Extract the (X, Y) coordinate from the center of the cell holding the provided text.  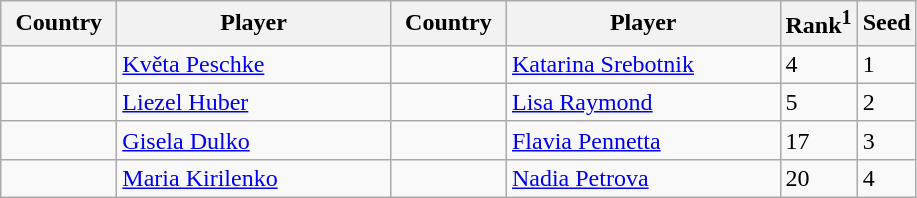
3 (886, 140)
2 (886, 102)
Lisa Raymond (643, 102)
Katarina Srebotnik (643, 64)
Seed (886, 24)
1 (886, 64)
Flavia Pennetta (643, 140)
Liezel Huber (254, 102)
17 (818, 140)
Rank1 (818, 24)
5 (818, 102)
Květa Peschke (254, 64)
Maria Kirilenko (254, 178)
20 (818, 178)
Nadia Petrova (643, 178)
Gisela Dulko (254, 140)
